For the text-containing cell, return its midpoint in (x, y) coordinate format. 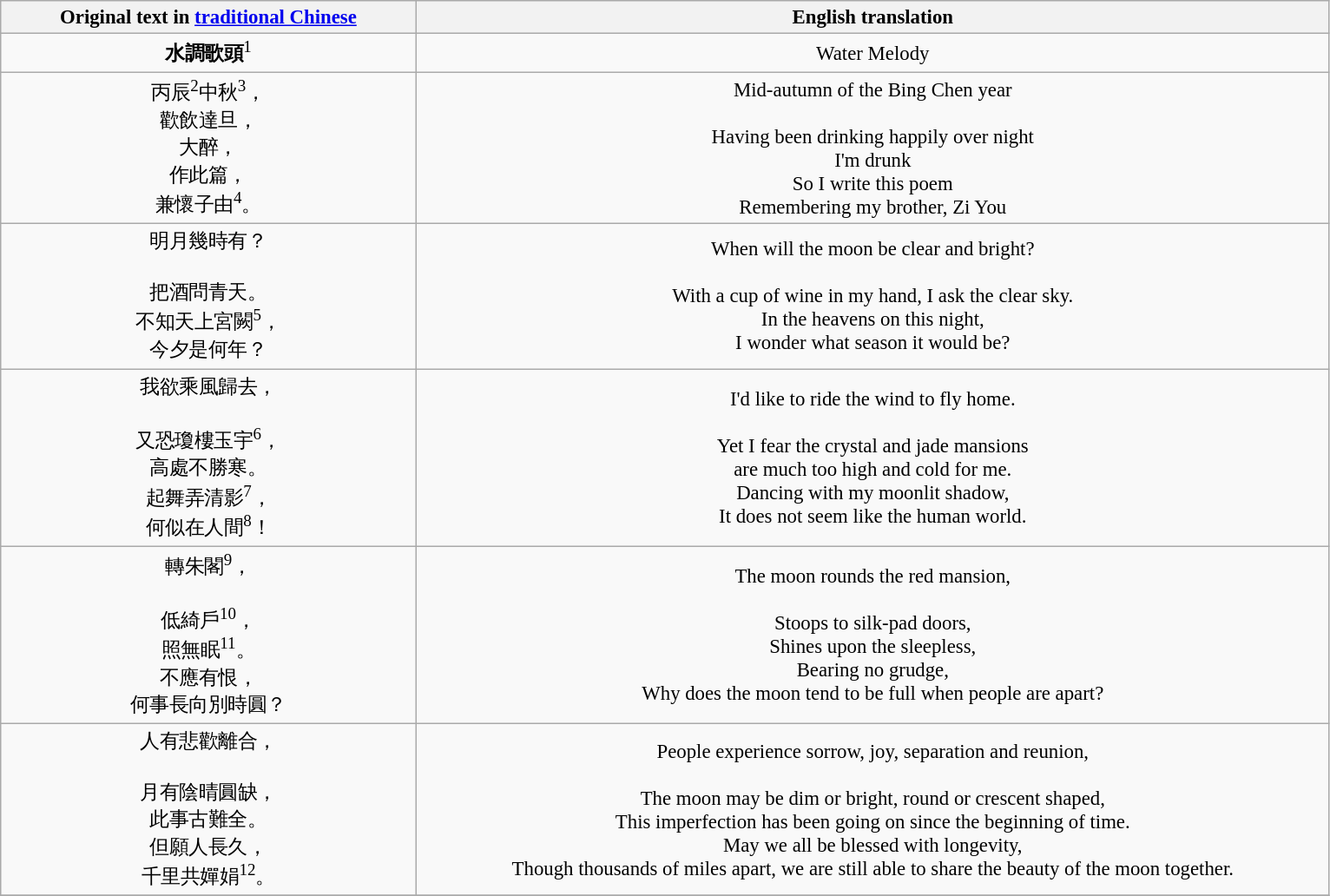
Water Melody (872, 54)
明月幾時有？ 把酒問青天。 不知天上宮闕5， 今夕是何年？ (208, 297)
Mid-autumn of the Bing Chen year Having been drinking happily over night I'm drunk So I write this poem Remembering my brother, Zi You (872, 148)
English translation (872, 17)
轉朱閣9，低綺戶10， 照無眠11。 不應有恨， 何事長向別時圓？ (208, 635)
我欲乘風歸去，又恐瓊樓玉宇6， 高處不勝寒。 起舞弄清影7， 何似在人間8！ (208, 458)
人有悲歡離合， 月有陰晴圓缺， 此事古難全。 但願人長久， 千里共嬋娟12。 (208, 809)
丙辰2中秋3，歡飲達旦， 大醉， 作此篇， 兼懷子由4。 (208, 148)
Original text in traditional Chinese (208, 17)
水調歌頭1 (208, 54)
